Determine the (X, Y) coordinate at the center of the cell enclosing the given text.  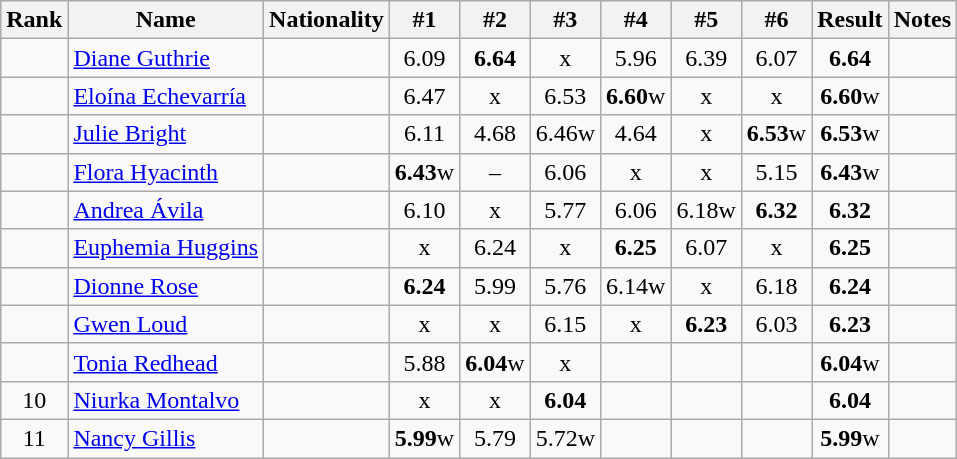
Niurka Montalvo (166, 400)
6.09 (424, 58)
Nationality (327, 20)
6.39 (706, 58)
5.88 (424, 362)
6.47 (424, 96)
#5 (706, 20)
11 (34, 438)
5.96 (636, 58)
6.53 (565, 96)
5.79 (495, 438)
6.15 (565, 324)
6.18 (776, 286)
Flora Hyacinth (166, 172)
6.10 (424, 210)
6.03 (776, 324)
5.76 (565, 286)
Tonia Redhead (166, 362)
Diane Guthrie (166, 58)
Eloína Echevarría (166, 96)
#2 (495, 20)
Gwen Loud (166, 324)
Name (166, 20)
#4 (636, 20)
4.68 (495, 134)
Result (850, 20)
Rank (34, 20)
5.77 (565, 210)
Euphemia Huggins (166, 248)
Notes (922, 20)
10 (34, 400)
Julie Bright (166, 134)
#6 (776, 20)
6.14w (636, 286)
Andrea Ávila (166, 210)
6.11 (424, 134)
Dionne Rose (166, 286)
5.15 (776, 172)
6.46w (565, 134)
#3 (565, 20)
6.18w (706, 210)
5.72w (565, 438)
4.64 (636, 134)
Nancy Gillis (166, 438)
5.99 (495, 286)
– (495, 172)
#1 (424, 20)
